Output the [X, Y] coordinate of the center of the cell containing the given text.  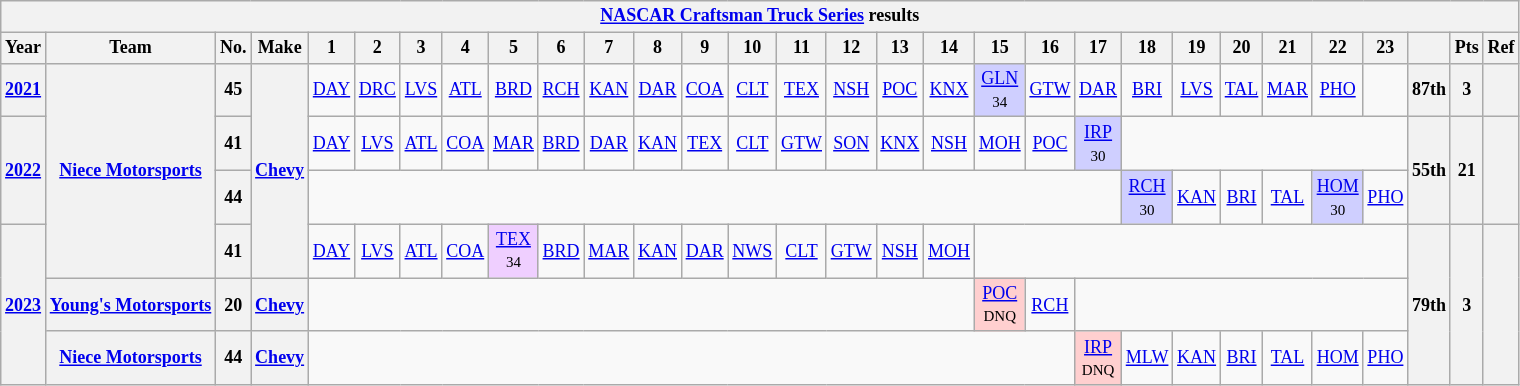
2 [377, 48]
10 [752, 48]
GLN34 [1000, 90]
MLW [1146, 358]
17 [1098, 48]
2023 [24, 304]
8 [658, 48]
Ref [1501, 48]
Make [280, 48]
HOM [1338, 358]
45 [234, 90]
2021 [24, 90]
Pts [1466, 48]
15 [1000, 48]
NWS [752, 251]
Year [24, 48]
Team [130, 48]
RCH30 [1146, 197]
Young's Motorsports [130, 305]
79th [1430, 304]
No. [234, 48]
12 [851, 48]
TEX34 [514, 251]
22 [1338, 48]
SON [851, 144]
9 [704, 48]
1 [331, 48]
19 [1197, 48]
14 [950, 48]
18 [1146, 48]
DRC [377, 90]
6 [561, 48]
11 [802, 48]
87th [1430, 90]
2022 [24, 170]
5 [514, 48]
NASCAR Craftsman Truck Series results [760, 16]
IRP30 [1098, 144]
13 [900, 48]
16 [1050, 48]
7 [609, 48]
HOM30 [1338, 197]
IRPDNQ [1098, 358]
23 [1386, 48]
55th [1430, 170]
POCDNQ [1000, 305]
4 [466, 48]
